Output the (x, y) coordinate of the center of the cell containing the given text.  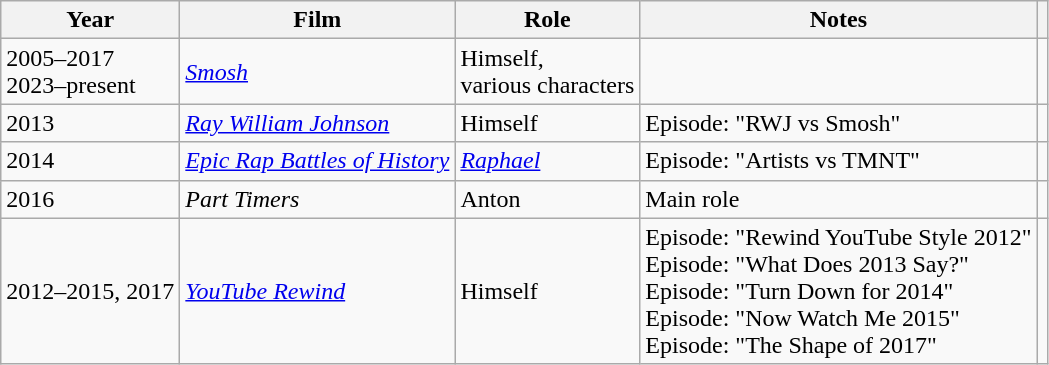
Role (548, 20)
Main role (838, 199)
Ray William Johnson (318, 123)
2013 (90, 123)
Film (318, 20)
Himself,various characters (548, 72)
Notes (838, 20)
Raphael (548, 161)
2005–2017 2023–present (90, 72)
2012–2015, 2017 (90, 291)
Smosh (318, 72)
2016 (90, 199)
Year (90, 20)
Episode: "RWJ vs Smosh" (838, 123)
Part Timers (318, 199)
Epic Rap Battles of History (318, 161)
Episode: "Artists vs TMNT" (838, 161)
Anton (548, 199)
YouTube Rewind (318, 291)
2014 (90, 161)
